Provide the [X, Y] coordinate of the cell's center where the given text is located.  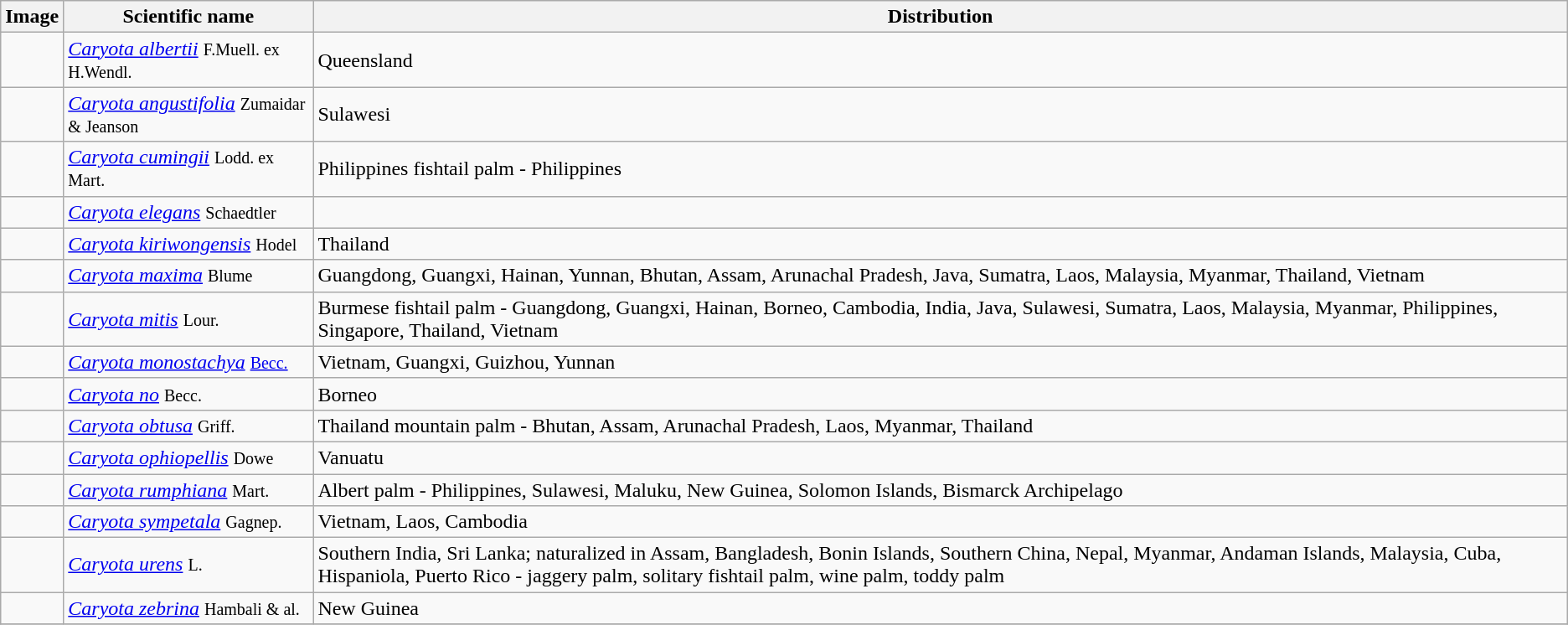
Caryota maxima Blume [188, 276]
Vietnam, Guangxi, Guizhou, Yunnan [940, 362]
Philippines fishtail palm - Philippines [940, 169]
Caryota obtusa Griff. [188, 426]
Caryota elegans Schaedtler [188, 212]
Caryota no Becc. [188, 394]
Scientific name [188, 17]
Caryota cumingii Lodd. ex Mart. [188, 169]
Caryota albertii F.Muell. ex H.Wendl. [188, 60]
Thailand mountain palm - Bhutan, Assam, Arunachal Pradesh, Laos, Myanmar, Thailand [940, 426]
Distribution [940, 17]
Guangdong, Guangxi, Hainan, Yunnan, Bhutan, Assam, Arunachal Pradesh, Java, Sumatra, Laos, Malaysia, Myanmar, Thailand, Vietnam [940, 276]
Thailand [940, 244]
Borneo [940, 394]
New Guinea [940, 608]
Caryota urens L. [188, 565]
Caryota mitis Lour. [188, 318]
Caryota angustifolia Zumaidar & Jeanson [188, 114]
Albert palm - Philippines, Sulawesi, Maluku, New Guinea, Solomon Islands, Bismarck Archipelago [940, 490]
Caryota kiriwongensis Hodel [188, 244]
Caryota sympetala Gagnep. [188, 522]
Sulawesi [940, 114]
Caryota monostachya Becc. [188, 362]
Vanuatu [940, 457]
Vietnam, Laos, Cambodia [940, 522]
Caryota zebrina Hambali & al. [188, 608]
Image [32, 17]
Caryota ophiopellis Dowe [188, 457]
Caryota rumphiana Mart. [188, 490]
Queensland [940, 60]
